Identify which cell holds the provided text, then report its [X, Y] central coordinate. 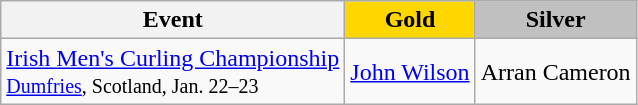
Gold [410, 20]
Arran Cameron [556, 72]
Event [173, 20]
Irish Men's Curling Championship Dumfries, Scotland, Jan. 22–23 [173, 72]
John Wilson [410, 72]
Silver [556, 20]
